Return the (X, Y) coordinate for the center point of the cell that contains the specified text.  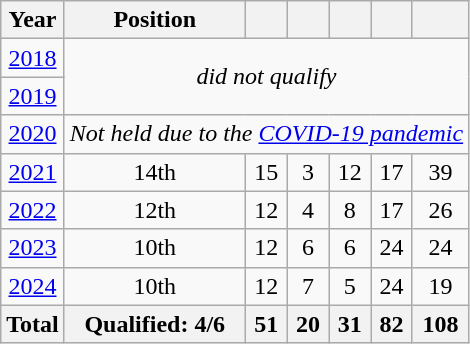
4 (308, 210)
108 (440, 324)
2023 (33, 248)
2019 (33, 96)
12th (154, 210)
2020 (33, 134)
Not held due to the COVID-19 pandemic (266, 134)
Total (33, 324)
2018 (33, 58)
20 (308, 324)
5 (350, 286)
31 (350, 324)
2021 (33, 172)
Year (33, 20)
14th (154, 172)
3 (308, 172)
2022 (33, 210)
51 (266, 324)
82 (392, 324)
2024 (33, 286)
19 (440, 286)
8 (350, 210)
7 (308, 286)
26 (440, 210)
15 (266, 172)
Position (154, 20)
39 (440, 172)
did not qualify (266, 77)
Qualified: 4/6 (154, 324)
